Capture the cell that displays the provided text and extract its (x, y) central coordinate. 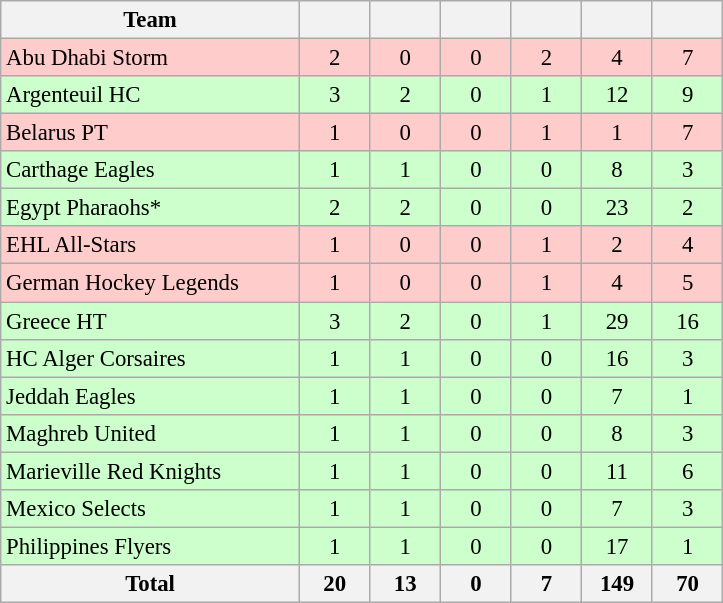
70 (688, 584)
12 (618, 95)
Marieville Red Knights (150, 471)
Team (150, 20)
HC Alger Corsaires (150, 358)
EHL All-Stars (150, 245)
13 (406, 584)
Mexico Selects (150, 509)
Belarus PT (150, 133)
Total (150, 584)
Philippines Flyers (150, 546)
5 (688, 283)
Argenteuil HC (150, 95)
17 (618, 546)
Maghreb United (150, 433)
11 (618, 471)
Jeddah Eagles (150, 396)
German Hockey Legends (150, 283)
29 (618, 321)
Carthage Eagles (150, 170)
20 (334, 584)
149 (618, 584)
6 (688, 471)
Egypt Pharaohs* (150, 208)
9 (688, 95)
Greece HT (150, 321)
23 (618, 208)
Abu Dhabi Storm (150, 58)
